Return the (X, Y) coordinate for the center point of the cell that contains the specified text.  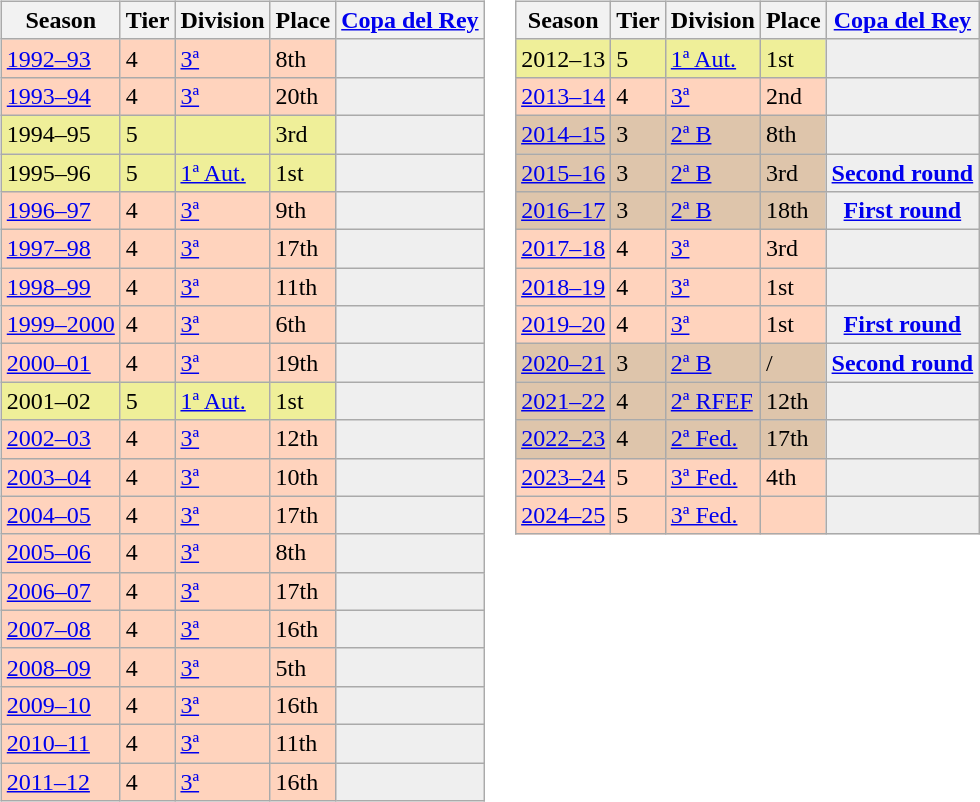
5th (303, 667)
1998–99 (60, 287)
6th (303, 325)
18th (793, 211)
9th (303, 211)
2ª RFEF (712, 401)
1997–98 (60, 249)
1995–96 (60, 173)
2022–23 (564, 439)
1999–2000 (60, 325)
2006–07 (60, 591)
2013–14 (564, 96)
1993–94 (60, 96)
1994–95 (60, 134)
2024–25 (564, 515)
2001–02 (60, 401)
1992–93 (60, 58)
10th (303, 477)
2005–06 (60, 553)
1996–97 (60, 211)
2002–03 (60, 439)
2003–04 (60, 477)
2010–11 (60, 743)
2011–12 (60, 781)
2016–17 (564, 211)
2004–05 (60, 515)
/ (793, 363)
2014–15 (564, 134)
2015–16 (564, 173)
2021–22 (564, 401)
19th (303, 363)
2019–20 (564, 325)
2000–01 (60, 363)
2017–18 (564, 249)
2018–19 (564, 287)
2023–24 (564, 477)
2020–21 (564, 363)
2007–08 (60, 629)
4th (793, 477)
2009–10 (60, 705)
2012–13 (564, 58)
20th (303, 96)
2nd (793, 96)
2ª Fed. (712, 439)
2008–09 (60, 667)
